Detect which cell encompasses the target text, then output its (x, y) center coordinate. 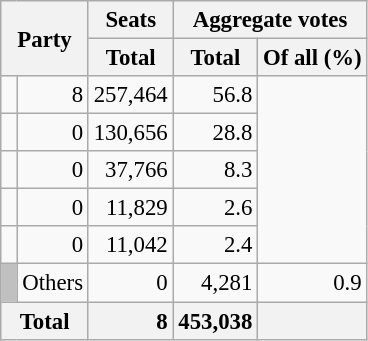
130,656 (130, 133)
28.8 (216, 133)
11,042 (130, 245)
37,766 (130, 170)
Of all (%) (312, 58)
Party (45, 38)
8.3 (216, 170)
Aggregate votes (270, 20)
453,038 (216, 321)
2.4 (216, 245)
56.8 (216, 95)
Seats (130, 20)
Others (52, 283)
257,464 (130, 95)
11,829 (130, 208)
0.9 (312, 283)
2.6 (216, 208)
4,281 (216, 283)
